From the cell containing the given text, extract its center point as [x, y] coordinate. 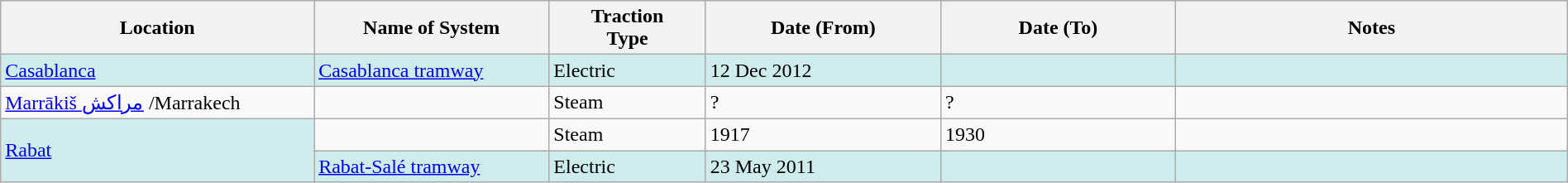
Casablanca [157, 70]
Date (From) [823, 28]
1930 [1058, 134]
1917 [823, 134]
Rabat [157, 150]
Name of System [432, 28]
Notes [1372, 28]
Casablanca tramway [432, 70]
12 Dec 2012 [823, 70]
Location [157, 28]
Date (To) [1058, 28]
Marrākiš مراكش /Marrakech [157, 103]
TractionType [627, 28]
Rabat-Salé tramway [432, 166]
23 May 2011 [823, 166]
